Find where the given text appears and provide that cell's center as (X, Y) coordinate. 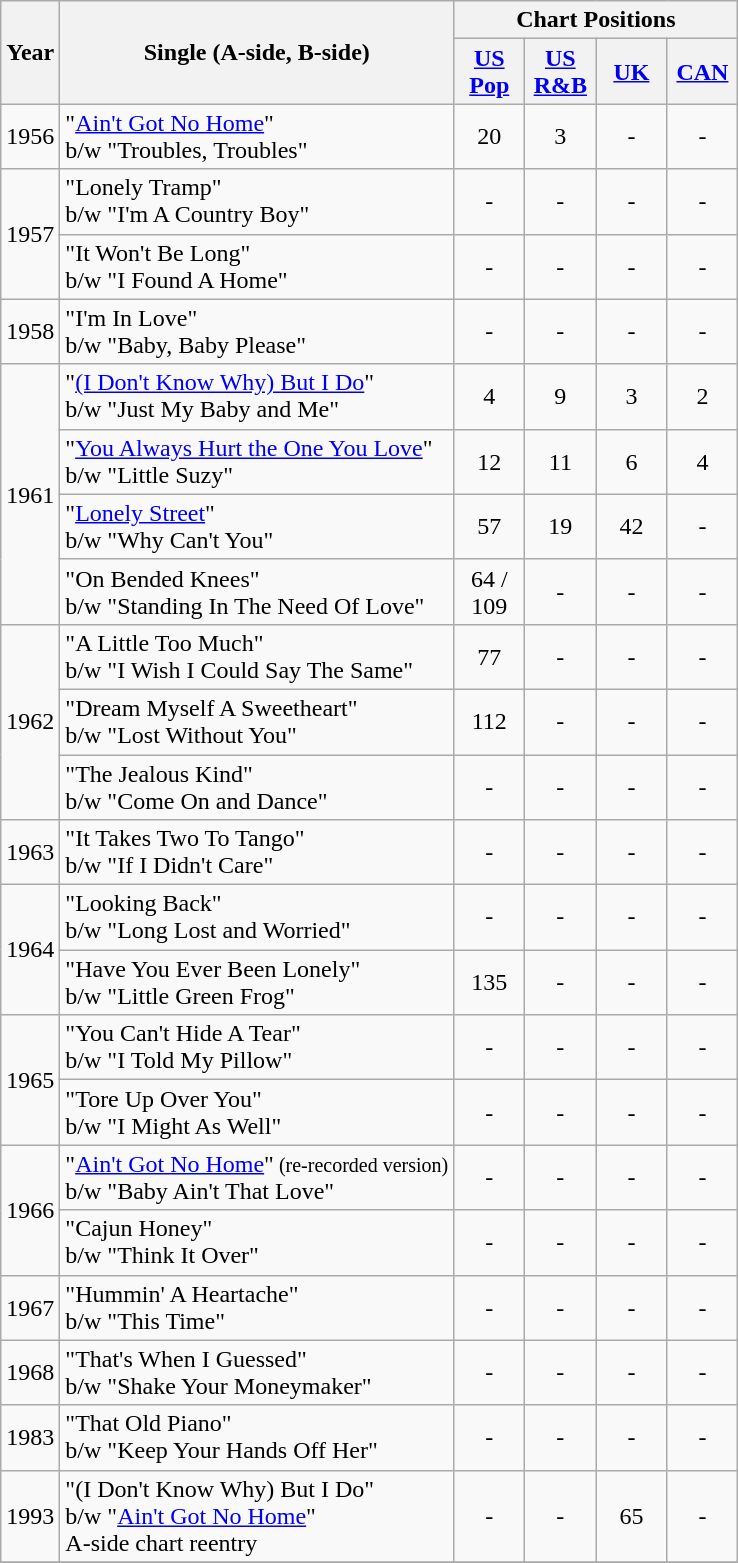
Year (30, 52)
"You Always Hurt the One You Love"b/w "Little Suzy" (257, 462)
"Ain't Got No Home"b/w "Troubles, Troubles" (257, 136)
"Looking Back"b/w "Long Lost and Worried" (257, 918)
"I'm In Love"b/w "Baby, Baby Please" (257, 332)
"Ain't Got No Home" (re-recorded version)b/w "Baby Ain't That Love" (257, 1178)
"Lonely Tramp"b/w "I'm A Country Boy" (257, 202)
1993 (30, 1516)
65 (632, 1516)
57 (490, 526)
1957 (30, 234)
"That Old Piano"b/w "Keep Your Hands Off Her" (257, 1438)
Chart Positions (596, 20)
1962 (30, 722)
1967 (30, 1308)
"Have You Ever Been Lonely"b/w "Little Green Frog" (257, 982)
"A Little Too Much"b/w "I Wish I Could Say The Same" (257, 656)
USR&B (560, 72)
135 (490, 982)
1965 (30, 1080)
"On Bended Knees"b/w "Standing In The Need Of Love" (257, 592)
77 (490, 656)
112 (490, 722)
64 / 109 (490, 592)
"Cajun Honey"b/w "Think It Over" (257, 1242)
"The Jealous Kind"b/w "Come On and Dance" (257, 786)
CAN (702, 72)
1956 (30, 136)
"It Won't Be Long"b/w "I Found A Home" (257, 266)
"It Takes Two To Tango"b/w "If I Didn't Care" (257, 852)
1983 (30, 1438)
6 (632, 462)
"Hummin' A Heartache"b/w "This Time" (257, 1308)
1966 (30, 1210)
20 (490, 136)
19 (560, 526)
1963 (30, 852)
"(I Don't Know Why) But I Do"b/w "Just My Baby and Me" (257, 396)
2 (702, 396)
11 (560, 462)
42 (632, 526)
UK (632, 72)
"Lonely Street"b/w "Why Can't You" (257, 526)
1961 (30, 494)
"Dream Myself A Sweetheart"b/w "Lost Without You" (257, 722)
Single (A-side, B-side) (257, 52)
9 (560, 396)
"That's When I Guessed"b/w "Shake Your Moneymaker" (257, 1372)
US Pop (490, 72)
"(I Don't Know Why) But I Do"b/w "Ain't Got No Home"A-side chart reentry (257, 1516)
1968 (30, 1372)
12 (490, 462)
"You Can't Hide A Tear"b/w "I Told My Pillow" (257, 1048)
1958 (30, 332)
"Tore Up Over You"b/w "I Might As Well" (257, 1112)
1964 (30, 950)
